Provide the [X, Y] coordinate of the cell's center where the given text is located.  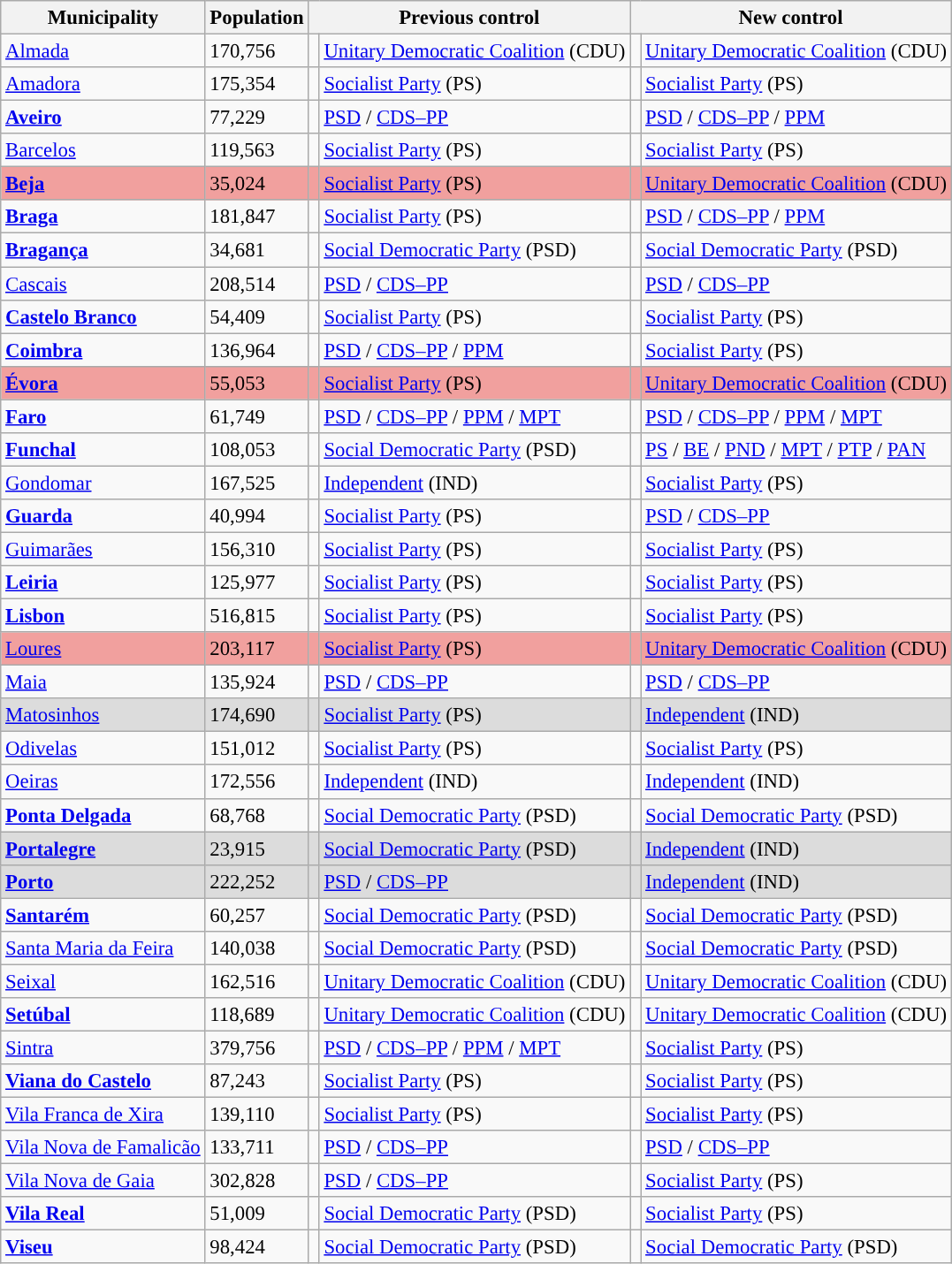
Guarda [103, 516]
172,556 [256, 782]
Gondomar [103, 483]
Amadora [103, 84]
Viseu [103, 1247]
133,711 [256, 1147]
Vila Nova de Famalicão [103, 1147]
Funchal [103, 450]
55,053 [256, 383]
Aveiro [103, 118]
98,424 [256, 1247]
68,768 [256, 815]
Previous control [469, 18]
516,815 [256, 616]
208,514 [256, 284]
379,756 [256, 1047]
Leiria [103, 583]
Viana do Castelo [103, 1081]
60,257 [256, 915]
139,110 [256, 1115]
Beja [103, 184]
34,681 [256, 250]
174,690 [256, 715]
175,354 [256, 84]
Municipality [103, 18]
New control [791, 18]
222,252 [256, 881]
Santarém [103, 915]
135,924 [256, 682]
Odivelas [103, 749]
40,994 [256, 516]
Braga [103, 217]
108,053 [256, 450]
Population [256, 18]
Faro [103, 416]
Porto [103, 881]
Castelo Branco [103, 316]
54,409 [256, 316]
Portalegre [103, 849]
Cascais [103, 284]
Bragança [103, 250]
51,009 [256, 1214]
Matosinhos [103, 715]
136,964 [256, 350]
Barcelos [103, 150]
Évora [103, 383]
162,516 [256, 981]
Santa Maria da Feira [103, 948]
Maia [103, 682]
Ponta Delgada [103, 815]
167,525 [256, 483]
125,977 [256, 583]
Vila Real [103, 1214]
203,117 [256, 649]
61,749 [256, 416]
302,828 [256, 1181]
77,229 [256, 118]
156,310 [256, 549]
Coimbra [103, 350]
Guimarães [103, 549]
151,012 [256, 749]
Setúbal [103, 1015]
Almada [103, 51]
Vila Nova de Gaia [103, 1181]
Sintra [103, 1047]
Loures [103, 649]
Vila Franca de Xira [103, 1115]
23,915 [256, 849]
35,024 [256, 184]
181,847 [256, 217]
140,038 [256, 948]
118,689 [256, 1015]
170,756 [256, 51]
Seixal [103, 981]
87,243 [256, 1081]
Oeiras [103, 782]
PS / BE / PND / MPT / PTP / PAN [796, 450]
119,563 [256, 150]
Lisbon [103, 616]
